Identify which cell holds the provided text, then report its (x, y) central coordinate. 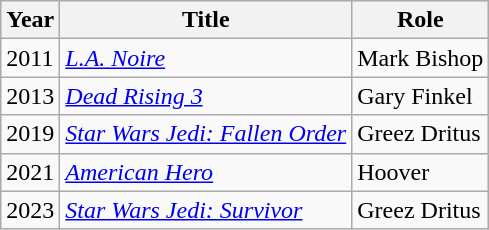
2013 (30, 96)
2021 (30, 172)
Mark Bishop (420, 58)
American Hero (206, 172)
Star Wars Jedi: Survivor (206, 210)
Star Wars Jedi: Fallen Order (206, 134)
Year (30, 20)
Role (420, 20)
2011 (30, 58)
Gary Finkel (420, 96)
Hoover (420, 172)
Title (206, 20)
Dead Rising 3 (206, 96)
2023 (30, 210)
2019 (30, 134)
L.A. Noire (206, 58)
